For the text-containing cell, return its midpoint in [x, y] coordinate format. 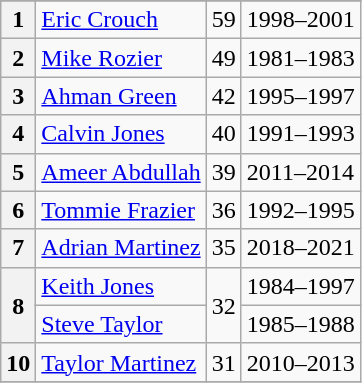
4 [18, 134]
40 [224, 134]
Keith Jones [121, 286]
Tommie Frazier [121, 210]
1998–2001 [300, 20]
2011–2014 [300, 172]
Ahman Green [121, 96]
10 [18, 362]
8 [18, 305]
3 [18, 96]
2018–2021 [300, 248]
42 [224, 96]
1981–1983 [300, 58]
1985–1988 [300, 324]
39 [224, 172]
Adrian Martinez [121, 248]
2010–2013 [300, 362]
49 [224, 58]
5 [18, 172]
32 [224, 305]
6 [18, 210]
Steve Taylor [121, 324]
1991–1993 [300, 134]
2 [18, 58]
Taylor Martinez [121, 362]
31 [224, 362]
Eric Crouch [121, 20]
36 [224, 210]
1995–1997 [300, 96]
1984–1997 [300, 286]
59 [224, 20]
Mike Rozier [121, 58]
35 [224, 248]
1992–1995 [300, 210]
7 [18, 248]
1 [18, 20]
Calvin Jones [121, 134]
Ameer Abdullah [121, 172]
